Find where the given text appears and provide that cell's center as (X, Y) coordinate. 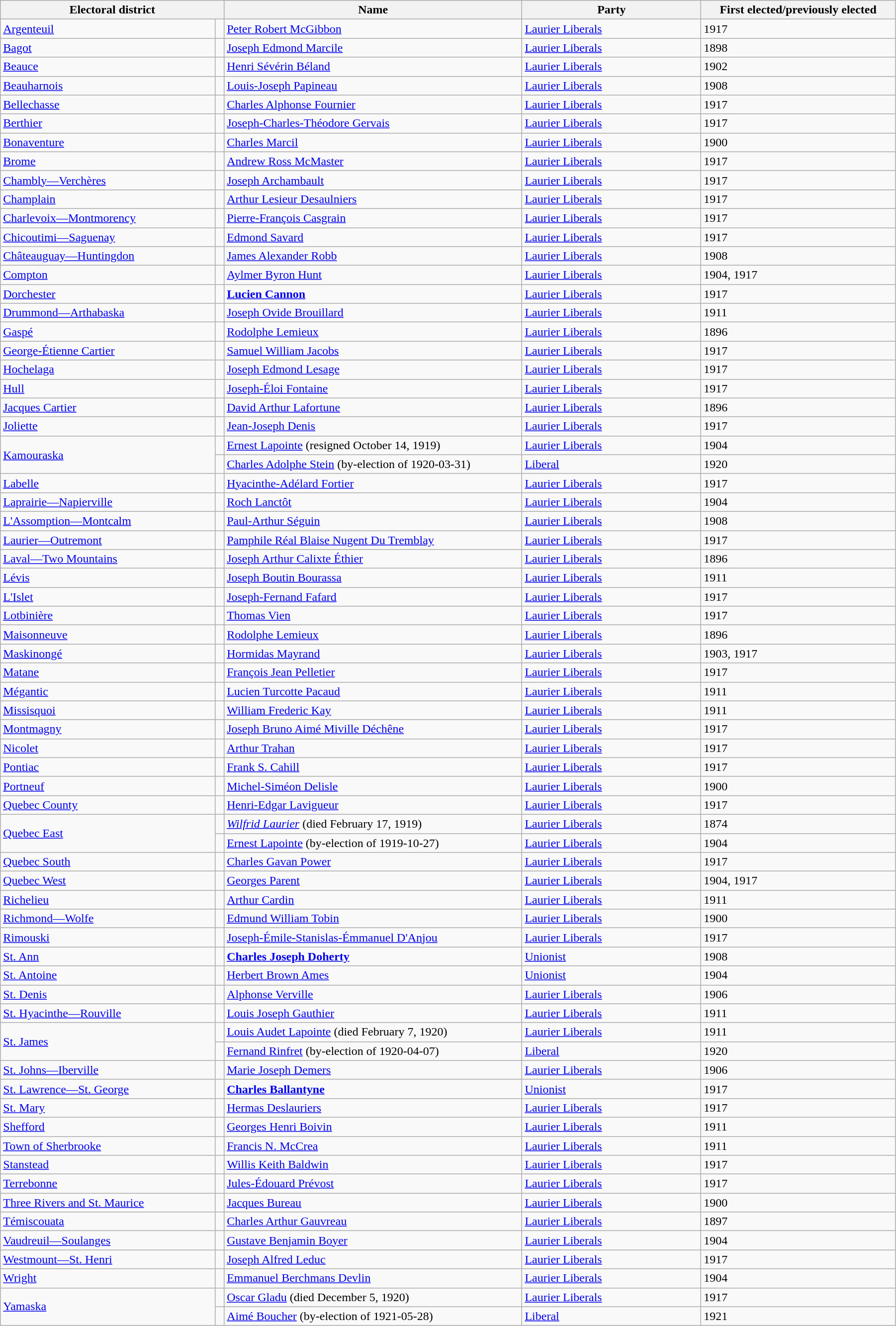
Gaspé (108, 332)
Témiscouata (108, 1222)
Jules-Édouard Prévost (373, 1184)
Name (373, 10)
Westmount—St. Henri (108, 1259)
Lévis (108, 578)
Matane (108, 672)
Hermas Deslauriers (373, 1108)
Quebec West (108, 881)
Joseph Alfred Leduc (373, 1259)
1897 (799, 1222)
Joseph-Fernand Fafard (373, 597)
Charles Alphonse Fournier (373, 104)
St. Johns—Iberville (108, 1070)
Charles Ballantyne (373, 1089)
Joseph-Charles-Théodore Gervais (373, 123)
Joseph-Éloi Fontaine (373, 388)
1921 (799, 1316)
Aylmer Byron Hunt (373, 275)
Georges Parent (373, 881)
St. Mary (108, 1108)
Joseph Boutin Bourassa (373, 578)
Charles Joseph Doherty (373, 956)
Joseph-Émile-Stanislas-Émmanuel D'Anjou (373, 938)
First elected/previously elected (799, 10)
Kamouraska (108, 455)
Brome (108, 161)
Quebec County (108, 805)
Hull (108, 388)
Herbert Brown Ames (373, 975)
Compton (108, 275)
Roch Lanctôt (373, 502)
Terrebonne (108, 1184)
Châteauguay—Huntingdon (108, 256)
Ernest Lapointe (resigned October 14, 1919) (373, 445)
David Arthur Lafortune (373, 407)
Alphonse Verville (373, 994)
Laprairie—Napierville (108, 502)
Joseph Bruno Aimé Miville Déchêne (373, 729)
Berthier (108, 123)
Louis Audet Lapointe (died February 7, 1920) (373, 1032)
Lucien Turcotte Pacaud (373, 691)
Beauce (108, 67)
Yamaska (108, 1307)
Bellechasse (108, 104)
Maisonneuve (108, 635)
Emmanuel Berchmans Devlin (373, 1278)
Quebec South (108, 862)
Jean-Joseph Denis (373, 426)
1874 (799, 824)
Joseph Ovide Brouillard (373, 313)
Drummond—Arthabaska (108, 313)
Pamphile Réal Blaise Nugent Du Tremblay (373, 540)
Charlevoix—Montmorency (108, 218)
Charles Gavan Power (373, 862)
Andrew Ross McMaster (373, 161)
Joseph Archambault (373, 180)
Three Rivers and St. Maurice (108, 1203)
Marie Joseph Demers (373, 1070)
Portneuf (108, 786)
Electoral district (112, 10)
Henri-Edgar Lavigueur (373, 805)
Louis-Joseph Papineau (373, 86)
St. Ann (108, 956)
James Alexander Robb (373, 256)
Bagot (108, 48)
Paul-Arthur Séguin (373, 521)
Richmond—Wolfe (108, 919)
St. Hyacinthe—Rouville (108, 1013)
Laurier—Outremont (108, 540)
Joseph Edmond Marcile (373, 48)
St. Denis (108, 994)
Dorchester (108, 294)
Michel-Siméon Delisle (373, 786)
Bonaventure (108, 142)
1898 (799, 48)
George-Étienne Cartier (108, 351)
Montmagny (108, 729)
Francis N. McCrea (373, 1145)
Joseph Edmond Lesage (373, 370)
Argenteuil (108, 29)
Chambly—Verchères (108, 180)
L'Islet (108, 597)
Arthur Lesieur Desaulniers (373, 199)
Gustave Benjamin Boyer (373, 1240)
Jacques Bureau (373, 1203)
Jacques Cartier (108, 407)
Labelle (108, 483)
Charles Adolphe Stein (by-election of 1920-03-31) (373, 464)
St. James (108, 1042)
Hyacinthe-Adélard Fortier (373, 483)
Willis Keith Baldwin (373, 1165)
Pierre-François Casgrain (373, 218)
Missisquoi (108, 710)
Mégantic (108, 691)
Oscar Gladu (died December 5, 1920) (373, 1297)
Peter Robert McGibbon (373, 29)
Richelieu (108, 900)
Edmund William Tobin (373, 919)
Henri Sévérin Béland (373, 67)
Charles Arthur Gauvreau (373, 1222)
Arthur Trahan (373, 748)
Nicolet (108, 748)
Frank S. Cahill (373, 767)
1902 (799, 67)
Quebec East (108, 833)
Wilfrid Laurier (died February 17, 1919) (373, 824)
Charles Marcil (373, 142)
Lotbinière (108, 616)
Samuel William Jacobs (373, 351)
Ernest Lapointe (by-election of 1919-10-27) (373, 843)
Stanstead (108, 1165)
Joseph Arthur Calixte Éthier (373, 559)
Beauharnois (108, 86)
Maskinongé (108, 654)
St. Lawrence—St. George (108, 1089)
Thomas Vien (373, 616)
1903, 1917 (799, 654)
Rimouski (108, 938)
Lucien Cannon (373, 294)
St. Antoine (108, 975)
Arthur Cardin (373, 900)
Louis Joseph Gauthier (373, 1013)
Hochelaga (108, 370)
Town of Sherbrooke (108, 1145)
Champlain (108, 199)
Fernand Rinfret (by-election of 1920-04-07) (373, 1051)
Hormidas Mayrand (373, 654)
Wright (108, 1278)
François Jean Pelletier (373, 672)
Vaudreuil—Soulanges (108, 1240)
Edmond Savard (373, 237)
Shefford (108, 1127)
Chicoutimi—Saguenay (108, 237)
Georges Henri Boivin (373, 1127)
Pontiac (108, 767)
Joliette (108, 426)
William Frederic Kay (373, 710)
Aimé Boucher (by-election of 1921-05-28) (373, 1316)
Party (612, 10)
L'Assomption—Montcalm (108, 521)
Laval—Two Mountains (108, 559)
